Pinpoint the cell where the given text exists, returning its (X, Y) midpoint coordinate. 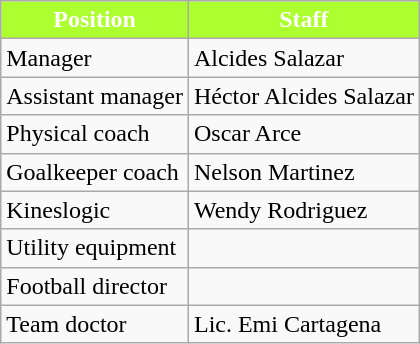
Kineslogic (95, 210)
Manager (95, 58)
Lic. Emi Cartagena (304, 324)
Alcides Salazar (304, 58)
Goalkeeper coach (95, 172)
Utility equipment (95, 248)
Football director (95, 286)
Nelson Martinez (304, 172)
Physical coach (95, 134)
Position (95, 20)
Staff (304, 20)
Oscar Arce (304, 134)
Wendy Rodriguez (304, 210)
Assistant manager (95, 96)
Team doctor (95, 324)
Héctor Alcides Salazar (304, 96)
